Output the [X, Y] coordinate of the center of the cell containing the given text.  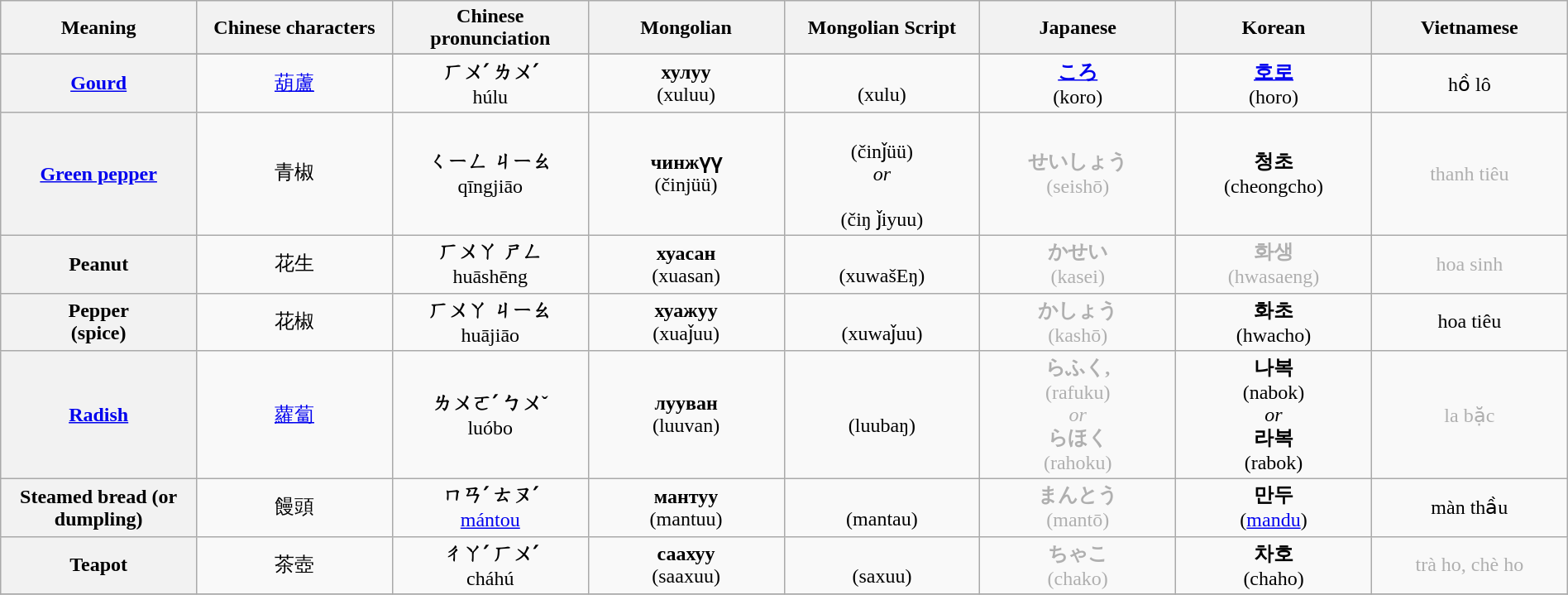
(xulu) [882, 84]
Meaning [99, 28]
Gourd [99, 84]
まんとう (mantō) [1078, 508]
(xuwašEŋ) [882, 264]
화생 (hwasaeng) [1274, 264]
хуасан (xuasan) [686, 264]
만두 (mandu) [1274, 508]
hoa tiêu [1469, 322]
ちゃこ (chako) [1078, 565]
ㄔㄚˊ ㄏㄨˊ cháhú [490, 565]
ㄑㄧㄥ ㄐㄧㄠ qīngjiāo [490, 174]
Teapot [99, 565]
саахуу (saaxuu) [686, 565]
thanh tiêu [1469, 174]
хулуу (xuluu) [686, 84]
花生 [294, 264]
ㄌㄨㄛˊ ㄅㄨˇ luóbo [490, 415]
(činǰüü) or (čiŋ ǰiyuu) [882, 174]
Radish [99, 415]
Mongolian [686, 28]
青椒 [294, 174]
かせい (kasei) [1078, 264]
Vietnamese [1469, 28]
màn thầu [1469, 508]
чинжүү (činjüü) [686, 174]
かしょう (kashō) [1078, 322]
청초 (cheongcho) [1274, 174]
Japanese [1078, 28]
화초 (hwacho) [1274, 322]
호로 (horo) [1274, 84]
Green pepper [99, 174]
Chinese pronunciation [490, 28]
hồ lô [1469, 84]
(xuwaǰuu) [882, 322]
(luubaŋ) [882, 415]
葫蘆 [294, 84]
茶壺 [294, 565]
ころ (koro) [1078, 84]
хуажуу (xuaǰuu) [686, 322]
мантуу (mantuu) [686, 508]
trà ho, chè ho [1469, 565]
Chinese characters [294, 28]
나복 (nabok) or 라복(rabok) [1274, 415]
ㄏㄨˊ ㄌㄨˊ húlu [490, 84]
饅頭 [294, 508]
ㄏㄨㄚ ㄕㄥ huāshēng [490, 264]
Korean [1274, 28]
la bặc [1469, 415]
せいしょう (seishō) [1078, 174]
(mantau) [882, 508]
Pepper (spice) [99, 322]
Steamed bread (or dumpling) [99, 508]
лууван (luuvan) [686, 415]
ㄇㄢˊ ㄊㄡˊ mántou [490, 508]
ㄏㄨㄚ ㄐㄧㄠ huājiāo [490, 322]
Mongolian Script [882, 28]
hoa sinh [1469, 264]
Peanut [99, 264]
차호 (chaho) [1274, 565]
蘿蔔 [294, 415]
らふく, (rafuku) or らほく(rahoku) [1078, 415]
花椒 [294, 322]
(saxuu) [882, 565]
